Return the (x, y) coordinate for the center point of the cell that contains the specified text.  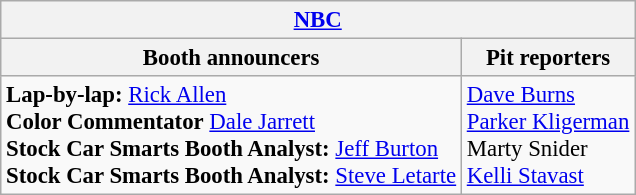
Pit reporters (548, 58)
Booth announcers (232, 58)
Lap-by-lap: Rick Allen Color Commentator Dale JarrettStock Car Smarts Booth Analyst: Jeff BurtonStock Car Smarts Booth Analyst: Steve Letarte (232, 136)
NBC (318, 20)
Dave BurnsParker KligermanMarty SniderKelli Stavast (548, 136)
